Locate the cell with the specified text and output its (X, Y) center coordinate. 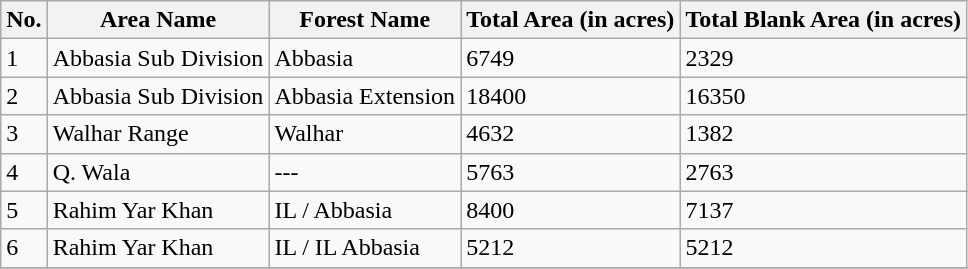
2763 (824, 172)
8400 (570, 210)
2 (24, 96)
IL / IL Abbasia (365, 248)
Abbasia Extension (365, 96)
Area Name (158, 20)
IL / Abbasia (365, 210)
3 (24, 134)
16350 (824, 96)
Q. Wala (158, 172)
18400 (570, 96)
No. (24, 20)
Forest Name (365, 20)
Walhar (365, 134)
5 (24, 210)
Total Blank Area (in acres) (824, 20)
Total Area (in acres) (570, 20)
5763 (570, 172)
6749 (570, 58)
1 (24, 58)
Abbasia (365, 58)
1382 (824, 134)
Walhar Range (158, 134)
--- (365, 172)
2329 (824, 58)
7137 (824, 210)
4632 (570, 134)
4 (24, 172)
6 (24, 248)
